Output the (x, y) coordinate of the center of the cell containing the given text.  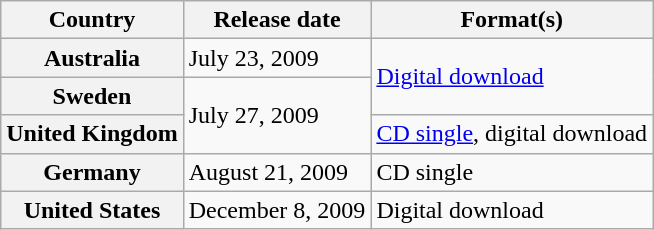
United Kingdom (92, 134)
CD single (512, 172)
United States (92, 210)
December 8, 2009 (277, 210)
July 23, 2009 (277, 58)
Germany (92, 172)
Sweden (92, 96)
Australia (92, 58)
CD single, digital download (512, 134)
Format(s) (512, 20)
Country (92, 20)
July 27, 2009 (277, 115)
Release date (277, 20)
August 21, 2009 (277, 172)
